Find where the given text appears and provide that cell's center as (x, y) coordinate. 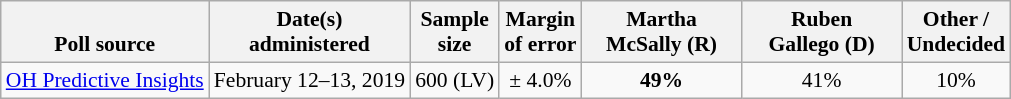
Samplesize (454, 32)
600 (LV) (454, 80)
February 12–13, 2019 (310, 80)
41% (822, 80)
MarthaMcSally (R) (661, 32)
RubenGallego (D) (822, 32)
± 4.0% (540, 80)
10% (956, 80)
Date(s)administered (310, 32)
OH Predictive Insights (105, 80)
Other /Undecided (956, 32)
49% (661, 80)
Marginof error (540, 32)
Poll source (105, 32)
